Extract the [X, Y] coordinate from the center of the cell holding the provided text.  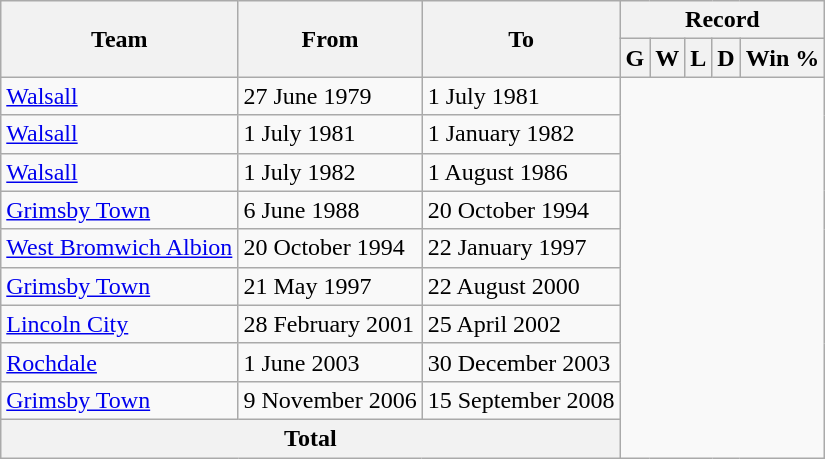
D [726, 58]
27 June 1979 [330, 96]
6 June 1988 [330, 210]
21 May 1997 [330, 286]
Team [120, 39]
Lincoln City [120, 324]
9 November 2006 [330, 400]
Win % [782, 58]
Rochdale [120, 362]
25 April 2002 [521, 324]
Record [722, 20]
1 June 2003 [330, 362]
30 December 2003 [521, 362]
22 January 1997 [521, 248]
28 February 2001 [330, 324]
West Bromwich Albion [120, 248]
1 January 1982 [521, 134]
22 August 2000 [521, 286]
L [698, 58]
Total [310, 438]
15 September 2008 [521, 400]
1 August 1986 [521, 172]
G [635, 58]
1 July 1982 [330, 172]
To [521, 39]
From [330, 39]
W [668, 58]
